Provide the (x, y) coordinate of the cell's center where the given text is located.  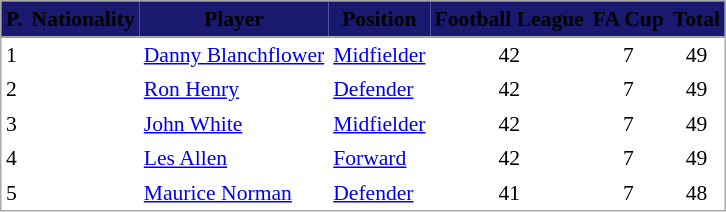
FA Cup (628, 20)
3 (15, 123)
2 (15, 89)
John White (234, 123)
Position (380, 20)
P. (15, 20)
Les Allen (234, 158)
41 (509, 193)
Nationality (83, 20)
Forward (380, 158)
Maurice Norman (234, 193)
Total (696, 20)
5 (15, 193)
1 (15, 55)
Player (234, 20)
4 (15, 158)
Danny Blanchflower (234, 55)
48 (696, 193)
Football League (509, 20)
Ron Henry (234, 89)
